Capture the cell that displays the provided text and extract its [x, y] central coordinate. 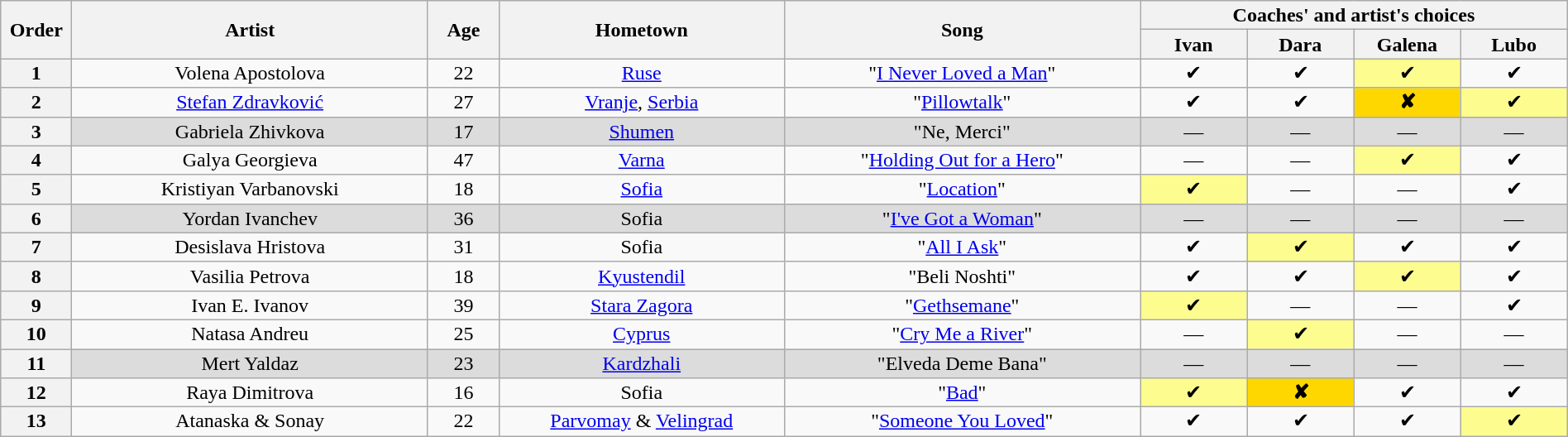
27 [463, 103]
Kardzhali [642, 364]
"Gethsemane" [963, 305]
"Beli Noshti" [963, 276]
Artist [250, 30]
"Pillowtalk" [963, 103]
Volena Apostolova [250, 73]
Kristiyan Varbanovski [250, 189]
Vranje, Serbia [642, 103]
8 [36, 276]
Natasa Andreu [250, 334]
7 [36, 247]
Yordan Ivanchev [250, 218]
"Someone You Loved" [963, 422]
11 [36, 364]
10 [36, 334]
Gabriela Zhivkova [250, 131]
Order [36, 30]
Dara [1300, 45]
Age [463, 30]
"Elveda Deme Bana" [963, 364]
Lubo [1513, 45]
Ruse [642, 73]
Kyustendil [642, 276]
25 [463, 334]
Galena [1408, 45]
"All I Ask" [963, 247]
Stara Zagora [642, 305]
Atanaska & Sonay [250, 422]
Shumen [642, 131]
6 [36, 218]
Galya Georgieva [250, 161]
Hometown [642, 30]
12 [36, 392]
Ivan E. Ivanov [250, 305]
Parvomay & Velingrad [642, 422]
"Location" [963, 189]
47 [463, 161]
Coaches' and artist's choices [1355, 15]
31 [463, 247]
"I've Got a Woman" [963, 218]
"Cry Me a River" [963, 334]
16 [463, 392]
5 [36, 189]
23 [463, 364]
"Bad" [963, 392]
Varna [642, 161]
1 [36, 73]
3 [36, 131]
Raya Dimitrova [250, 392]
Mert Yaldaz [250, 364]
4 [36, 161]
"I Never Loved a Man" [963, 73]
39 [463, 305]
Ivan [1194, 45]
Desislava Hristova [250, 247]
"Ne, Merci" [963, 131]
36 [463, 218]
"Holding Out for a Hero" [963, 161]
17 [463, 131]
9 [36, 305]
Stefan Zdravković [250, 103]
Song [963, 30]
Cyprus [642, 334]
2 [36, 103]
13 [36, 422]
Vasilia Petrova [250, 276]
